Search for the cell housing the specified text and yield its [x, y] center coordinate. 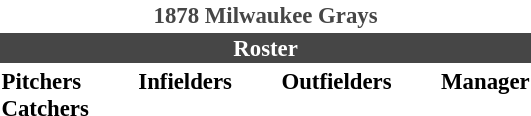
Roster [266, 48]
1878 Milwaukee Grays [266, 15]
